From the cell containing the given text, extract its center point as [X, Y] coordinate. 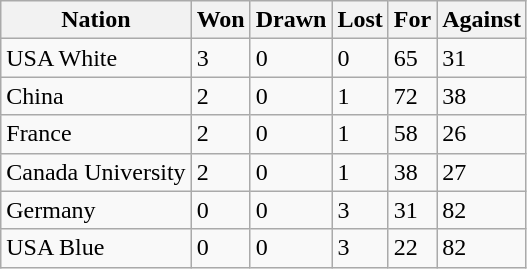
Drawn [291, 20]
72 [412, 96]
Germany [96, 210]
65 [412, 58]
USA Blue [96, 248]
France [96, 134]
Lost [360, 20]
Won [220, 20]
Against [482, 20]
USA White [96, 58]
Nation [96, 20]
For [412, 20]
58 [412, 134]
22 [412, 248]
27 [482, 172]
Canada University [96, 172]
26 [482, 134]
China [96, 96]
